Identify which cell holds the provided text, then report its (X, Y) central coordinate. 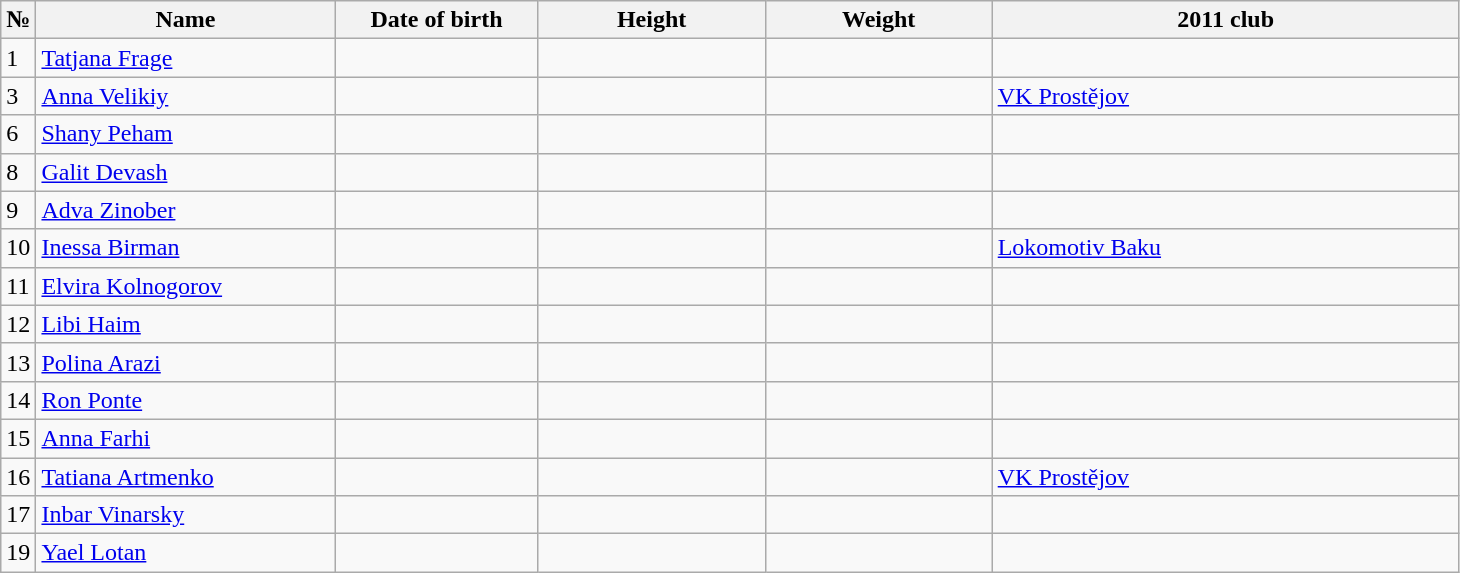
Polina Arazi (186, 362)
Ron Ponte (186, 400)
6 (18, 134)
Yael Lotan (186, 553)
Adva Zinober (186, 210)
10 (18, 248)
Height (652, 20)
17 (18, 515)
Anna Velikiy (186, 96)
Tatjana Frage (186, 58)
14 (18, 400)
12 (18, 324)
Name (186, 20)
Weight (878, 20)
Inessa Birman (186, 248)
19 (18, 553)
№ (18, 20)
9 (18, 210)
Tatiana Artmenko (186, 477)
Lokomotiv Baku (1226, 248)
15 (18, 438)
Galit Devash (186, 172)
13 (18, 362)
16 (18, 477)
1 (18, 58)
2011 club (1226, 20)
Elvira Kolnogorov (186, 286)
11 (18, 286)
Inbar Vinarsky (186, 515)
Shany Peham (186, 134)
Libi Haim (186, 324)
Date of birth (436, 20)
Anna Farhi (186, 438)
8 (18, 172)
3 (18, 96)
